Capture the cell that displays the provided text and extract its [x, y] central coordinate. 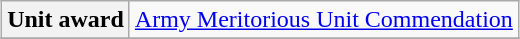
Army Meritorious Unit Commendation [324, 20]
Unit award [66, 20]
